Search for the cell housing the specified text and yield its (x, y) center coordinate. 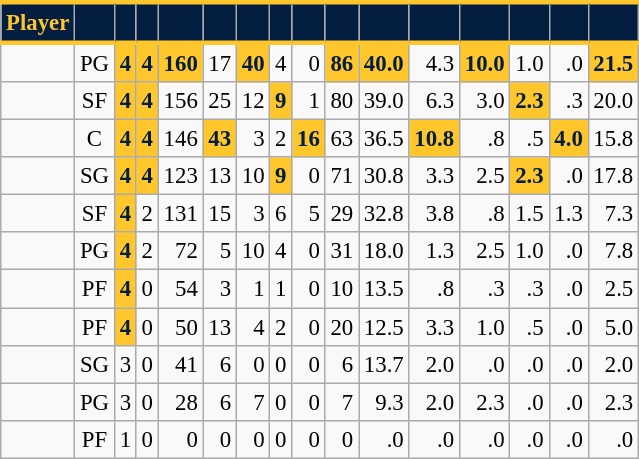
5.0 (613, 327)
12 (252, 101)
15 (220, 214)
6.3 (434, 101)
63 (342, 139)
50 (180, 327)
Player (38, 22)
21.5 (613, 62)
16 (308, 139)
31 (342, 251)
C (95, 139)
7.3 (613, 214)
54 (180, 289)
131 (180, 214)
20 (342, 327)
9.3 (384, 402)
160 (180, 62)
12.5 (384, 327)
17 (220, 62)
29 (342, 214)
15.8 (613, 139)
86 (342, 62)
10.8 (434, 139)
72 (180, 251)
13.5 (384, 289)
3.0 (484, 101)
17.8 (613, 176)
32.8 (384, 214)
13.7 (384, 364)
7.8 (613, 251)
20.0 (613, 101)
28 (180, 402)
123 (180, 176)
80 (342, 101)
4.3 (434, 62)
3.8 (434, 214)
156 (180, 101)
4.0 (568, 139)
40 (252, 62)
43 (220, 139)
39.0 (384, 101)
10.0 (484, 62)
146 (180, 139)
40.0 (384, 62)
36.5 (384, 139)
1.5 (530, 214)
30.8 (384, 176)
41 (180, 364)
18.0 (384, 251)
71 (342, 176)
25 (220, 101)
